Extract the [x, y] coordinate from the center of the cell holding the provided text.  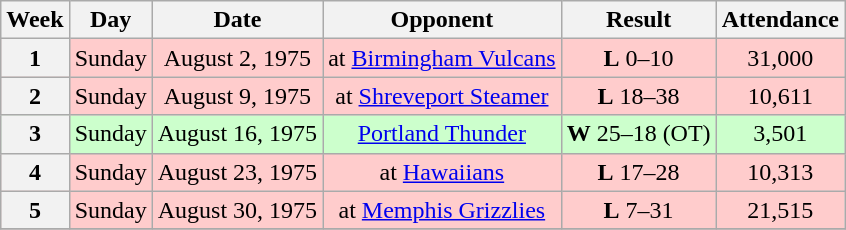
10,611 [780, 96]
Week [35, 20]
August 23, 1975 [237, 172]
Date [237, 20]
1 [35, 58]
Attendance [780, 20]
L 17–28 [638, 172]
August 2, 1975 [237, 58]
2 [35, 96]
L 18–38 [638, 96]
at Hawaiians [442, 172]
August 9, 1975 [237, 96]
Result [638, 20]
at Memphis Grizzlies [442, 210]
W 25–18 (OT) [638, 134]
Day [110, 20]
L 7–31 [638, 210]
August 16, 1975 [237, 134]
4 [35, 172]
5 [35, 210]
3 [35, 134]
Portland Thunder [442, 134]
Opponent [442, 20]
31,000 [780, 58]
3,501 [780, 134]
at Birmingham Vulcans [442, 58]
L 0–10 [638, 58]
August 30, 1975 [237, 210]
21,515 [780, 210]
at Shreveport Steamer [442, 96]
10,313 [780, 172]
